From the cell containing the given text, extract its center point as [x, y] coordinate. 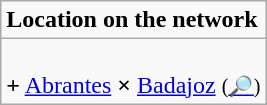
+ Abrantes × Badajoz (🔎) [134, 72]
Location on the network [134, 20]
